Determine the [x, y] coordinate at the center of the cell enclosing the given text.  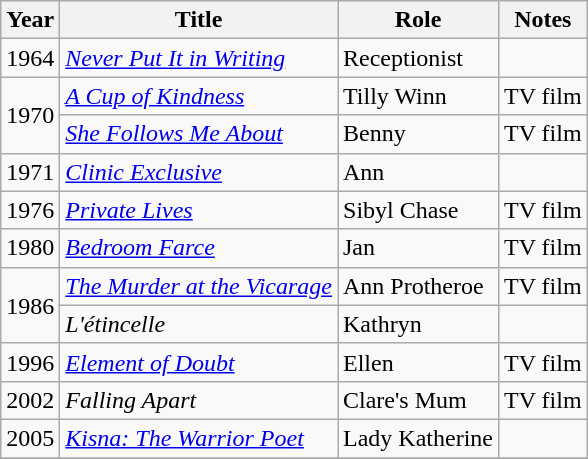
A Cup of Kindness [199, 96]
1971 [30, 172]
Notes [542, 20]
Ann Protheroe [418, 286]
1980 [30, 248]
Sibyl Chase [418, 210]
Kathryn [418, 324]
Ann [418, 172]
1976 [30, 210]
1986 [30, 305]
Role [418, 20]
1996 [30, 362]
2002 [30, 400]
Year [30, 20]
L'étincelle [199, 324]
Title [199, 20]
Kisna: The Warrior Poet [199, 438]
Benny [418, 134]
Never Put It in Writing [199, 58]
Bedroom Farce [199, 248]
Tilly Winn [418, 96]
2005 [30, 438]
Clinic Exclusive [199, 172]
Lady Katherine [418, 438]
Clare's Mum [418, 400]
Falling Apart [199, 400]
Jan [418, 248]
The Murder at the Vicarage [199, 286]
1970 [30, 115]
She Follows Me About [199, 134]
1964 [30, 58]
Receptionist [418, 58]
Private Lives [199, 210]
Element of Doubt [199, 362]
Ellen [418, 362]
